Detect which cell encompasses the target text, then output its (X, Y) center coordinate. 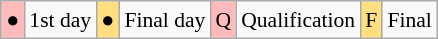
1st day (60, 20)
Final (410, 20)
Qualification (298, 20)
Q (223, 20)
F (371, 20)
Final day (164, 20)
